Locate the cell with the specified text and output its (X, Y) center coordinate. 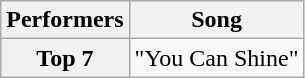
Performers (65, 20)
Song (216, 20)
"You Can Shine" (216, 58)
Top 7 (65, 58)
